Extract the [X, Y] coordinate from the center of the cell holding the provided text.  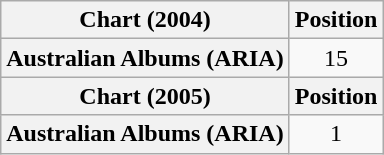
Chart (2005) [145, 96]
1 [336, 134]
Chart (2004) [145, 20]
15 [336, 58]
